Provide the (X, Y) coordinate of the cell's center where the given text is located.  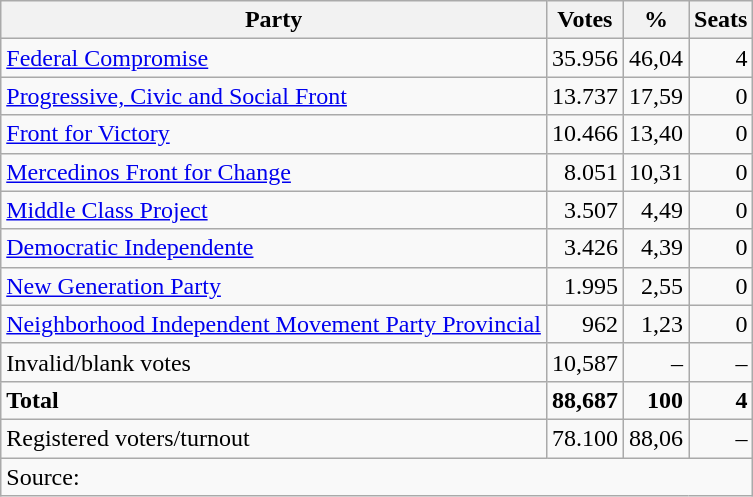
35.956 (584, 58)
Mercedinos Front for Change (274, 172)
Party (274, 20)
1,23 (656, 324)
Seats (720, 20)
3.507 (584, 210)
4,39 (656, 248)
Votes (584, 20)
2,55 (656, 286)
Neighborhood Independent Movement Party Provincial (274, 324)
10.466 (584, 134)
78.100 (584, 438)
962 (584, 324)
Democratic Independente (274, 248)
Progressive, Civic and Social Front (274, 96)
46,04 (656, 58)
% (656, 20)
13,40 (656, 134)
10,31 (656, 172)
8.051 (584, 172)
Middle Class Project (274, 210)
88,06 (656, 438)
1.995 (584, 286)
Federal Compromise (274, 58)
Total (274, 400)
88,687 (584, 400)
10,587 (584, 362)
Invalid/blank votes (274, 362)
3.426 (584, 248)
100 (656, 400)
New Generation Party (274, 286)
17,59 (656, 96)
Source: (377, 477)
Registered voters/turnout (274, 438)
Front for Victory (274, 134)
4,49 (656, 210)
13.737 (584, 96)
